Extract the [X, Y] coordinate from the center of the cell holding the provided text.  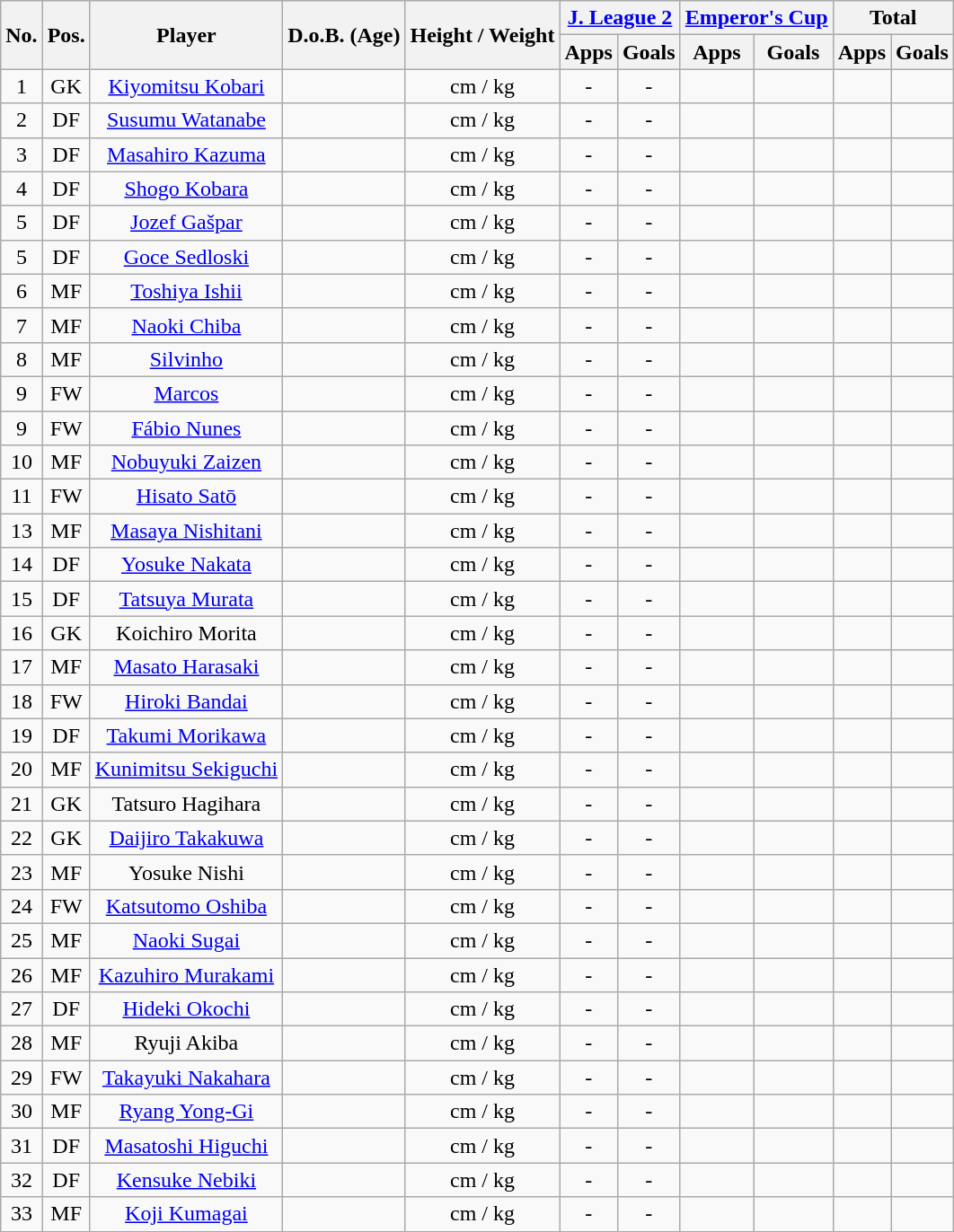
Player [186, 35]
Shogo Kobara [186, 189]
31 [22, 1146]
33 [22, 1214]
Jozef Gašpar [186, 223]
Ryuji Akiba [186, 1043]
4 [22, 189]
2 [22, 120]
Yosuke Nishi [186, 872]
29 [22, 1078]
8 [22, 359]
Height / Weight [482, 35]
30 [22, 1112]
Susumu Watanabe [186, 120]
11 [22, 497]
Kazuhiro Murakami [186, 974]
Daijiro Takakuwa [186, 838]
16 [22, 633]
Total [893, 18]
14 [22, 565]
Kunimitsu Sekiguchi [186, 770]
Yosuke Nakata [186, 565]
Katsutomo Oshiba [186, 906]
Masahiro Kazuma [186, 154]
Masato Harasaki [186, 667]
Hiroki Bandai [186, 701]
24 [22, 906]
Koji Kumagai [186, 1214]
Pos. [66, 35]
Silvinho [186, 359]
20 [22, 770]
Koichiro Morita [186, 633]
Takayuki Nakahara [186, 1078]
6 [22, 291]
Tatsuro Hagihara [186, 804]
Nobuyuki Zaizen [186, 462]
Fábio Nunes [186, 428]
22 [22, 838]
21 [22, 804]
26 [22, 974]
1 [22, 86]
Goce Sedloski [186, 257]
3 [22, 154]
13 [22, 531]
Takumi Morikawa [186, 735]
Tatsuya Murata [186, 599]
Toshiya Ishii [186, 291]
10 [22, 462]
Kiyomitsu Kobari [186, 86]
Marcos [186, 393]
J. League 2 [620, 18]
No. [22, 35]
32 [22, 1180]
7 [22, 325]
19 [22, 735]
Masatoshi Higuchi [186, 1146]
Naoki Sugai [186, 940]
Hideki Okochi [186, 1009]
D.o.B. (Age) [344, 35]
23 [22, 872]
28 [22, 1043]
Naoki Chiba [186, 325]
Hisato Satō [186, 497]
Kensuke Nebiki [186, 1180]
17 [22, 667]
15 [22, 599]
27 [22, 1009]
25 [22, 940]
Ryang Yong-Gi [186, 1112]
Emperor's Cup [756, 18]
Masaya Nishitani [186, 531]
18 [22, 701]
